Extract the [X, Y] coordinate from the center of the cell holding the provided text.  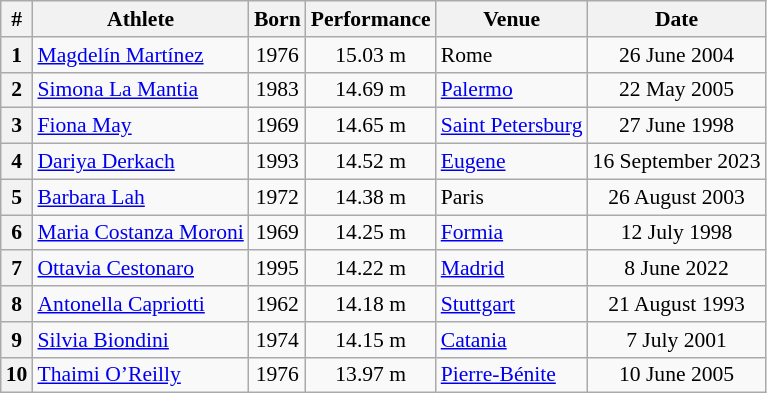
Date [677, 19]
Performance [371, 19]
Venue [512, 19]
7 [17, 269]
Pierre-Bénite [512, 375]
Paris [512, 197]
1993 [278, 162]
10 [17, 375]
Maria Costanza Moroni [140, 233]
Stuttgart [512, 304]
Born [278, 19]
5 [17, 197]
14.15 m [371, 340]
14.52 m [371, 162]
1972 [278, 197]
8 [17, 304]
15.03 m [371, 55]
3 [17, 126]
Fiona May [140, 126]
14.25 m [371, 233]
Catania [512, 340]
9 [17, 340]
Madrid [512, 269]
Eugene [512, 162]
8 June 2022 [677, 269]
1983 [278, 90]
7 July 2001 [677, 340]
14.69 m [371, 90]
Rome [512, 55]
6 [17, 233]
12 July 1998 [677, 233]
Formia [512, 233]
Palermo [512, 90]
Silvia Biondini [140, 340]
22 May 2005 [677, 90]
1962 [278, 304]
Magdelín Martínez [140, 55]
26 August 2003 [677, 197]
1 [17, 55]
# [17, 19]
14.38 m [371, 197]
Barbara Lah [140, 197]
4 [17, 162]
Simona La Mantia [140, 90]
Saint Petersburg [512, 126]
Ottavia Cestonaro [140, 269]
1974 [278, 340]
14.22 m [371, 269]
13.97 m [371, 375]
10 June 2005 [677, 375]
Thaimi O’Reilly [140, 375]
1995 [278, 269]
Dariya Derkach [140, 162]
14.18 m [371, 304]
14.65 m [371, 126]
26 June 2004 [677, 55]
16 September 2023 [677, 162]
Athlete [140, 19]
2 [17, 90]
21 August 1993 [677, 304]
27 June 1998 [677, 126]
Antonella Capriotti [140, 304]
